Find where the given text appears and provide that cell's center as [x, y] coordinate. 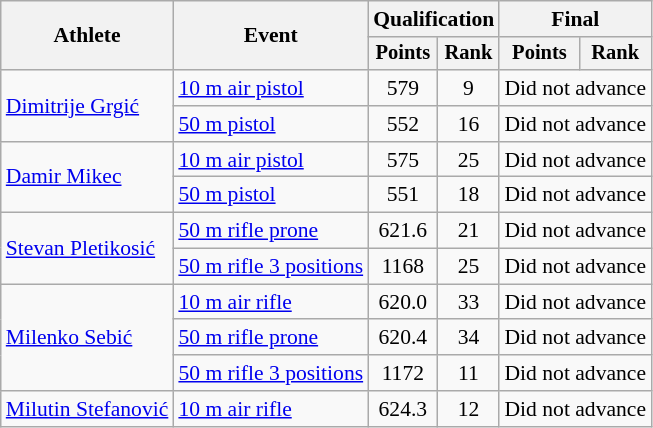
621.6 [402, 231]
575 [402, 160]
Stevan Pletikosić [88, 248]
551 [402, 195]
624.3 [402, 409]
1172 [402, 373]
33 [468, 302]
9 [468, 88]
Qualification [434, 19]
34 [468, 338]
Final [575, 19]
Dimitrije Grgić [88, 106]
620.4 [402, 338]
16 [468, 124]
12 [468, 409]
Milutin Stefanović [88, 409]
11 [468, 373]
620.0 [402, 302]
552 [402, 124]
21 [468, 231]
Damir Mikec [88, 178]
579 [402, 88]
1168 [402, 267]
Milenko Sebić [88, 338]
Event [270, 36]
Athlete [88, 36]
18 [468, 195]
